Determine the [X, Y] coordinate at the center of the cell enclosing the given text.  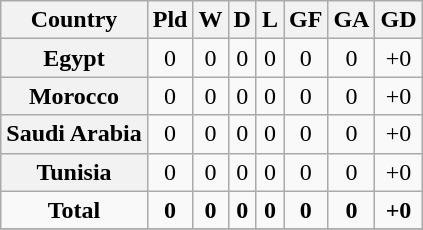
GD [398, 20]
D [242, 20]
GA [352, 20]
Tunisia [74, 172]
Egypt [74, 58]
Total [74, 210]
W [210, 20]
L [270, 20]
GF [306, 20]
Morocco [74, 96]
Pld [170, 20]
Saudi Arabia [74, 134]
Country [74, 20]
